Locate the cell with the specified text and output its (X, Y) center coordinate. 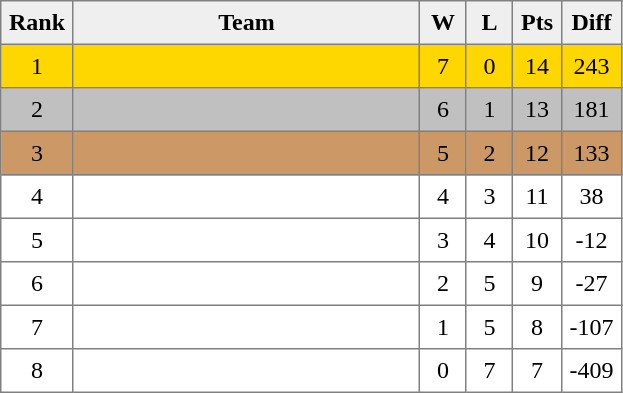
-27 (591, 284)
Rank (38, 23)
133 (591, 153)
Team (246, 23)
10 (537, 240)
13 (537, 110)
14 (537, 66)
38 (591, 197)
-409 (591, 371)
9 (537, 284)
181 (591, 110)
11 (537, 197)
-107 (591, 327)
12 (537, 153)
-12 (591, 240)
243 (591, 66)
Pts (537, 23)
W (443, 23)
L (489, 23)
Diff (591, 23)
